Return the [X, Y] coordinate for the center point of the cell that contains the specified text.  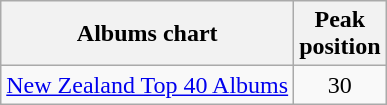
New Zealand Top 40 Albums [148, 85]
Peakposition [340, 34]
30 [340, 85]
Albums chart [148, 34]
